Locate the cell with the specified text and output its (X, Y) center coordinate. 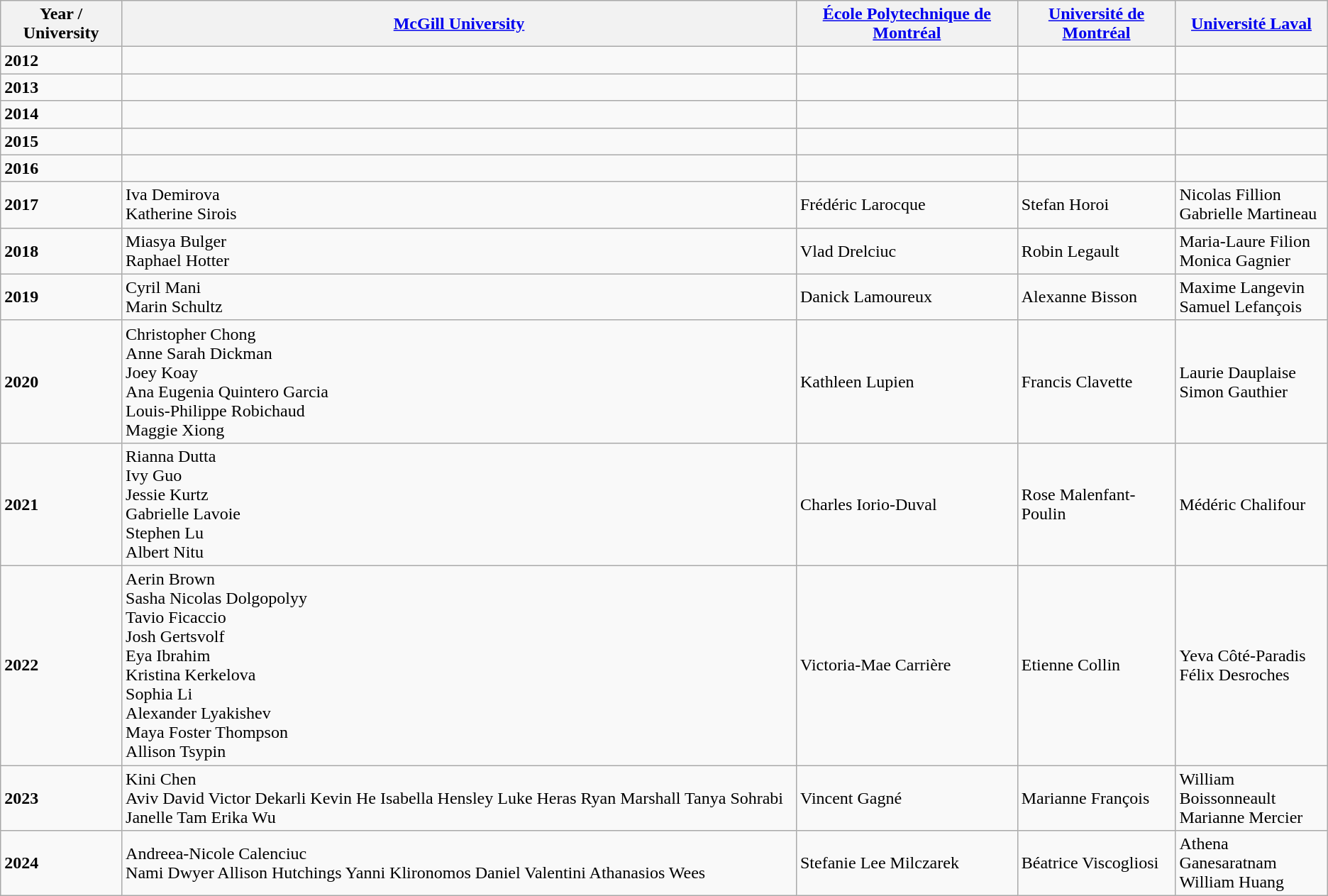
Kathleen Lupien (907, 382)
Francis Clavette (1097, 382)
Frédéric Larocque (907, 204)
Miasya BulgerRaphael Hotter (460, 251)
Laurie DauplaiseSimon Gauthier (1251, 382)
Robin Legault (1097, 251)
Rose Malenfant-Poulin (1097, 504)
Iva DemirovaKatherine Sirois (460, 204)
2015 (61, 141)
2020 (61, 382)
2013 (61, 87)
Year / University (61, 24)
École Polytechnique de Montréal (907, 24)
Etienne Collin (1097, 665)
Athena GanesaratnamWilliam Huang (1251, 863)
2022 (61, 665)
Université Laval (1251, 24)
Victoria-Mae Carrière (907, 665)
Cyril ManiMarin Schultz (460, 297)
Vincent Gagné (907, 797)
Maxime LangevinSamuel Lefançois (1251, 297)
2024 (61, 863)
William BoissonneaultMarianne Mercier (1251, 797)
2021 (61, 504)
Christopher ChongAnne Sarah DickmanJoey KoayAna Eugenia Quintero GarciaLouis-Philippe RobichaudMaggie Xiong (460, 382)
2018 (61, 251)
Stefan Horoi (1097, 204)
2016 (61, 168)
Danick Lamoureux (907, 297)
Kini ChenAviv David Victor Dekarli Kevin He Isabella Hensley Luke Heras Ryan Marshall Tanya Sohrabi Janelle Tam Erika Wu (460, 797)
Yeva Côté-ParadisFélix Desroches (1251, 665)
Vlad Drelciuc (907, 251)
2023 (61, 797)
2017 (61, 204)
2012 (61, 60)
McGill University (460, 24)
Maria-Laure FilionMonica Gagnier (1251, 251)
Andreea-Nicole CalenciucNami Dwyer Allison Hutchings Yanni Klironomos Daniel Valentini Athanasios Wees (460, 863)
Rianna DuttaIvy GuoJessie KurtzGabrielle LavoieStephen LuAlbert Nitu (460, 504)
Marianne François (1097, 797)
Université de Montréal (1097, 24)
Charles Iorio-Duval (907, 504)
Alexanne Bisson (1097, 297)
Médéric Chalifour (1251, 504)
2019 (61, 297)
2014 (61, 114)
Stefanie Lee Milczarek (907, 863)
Béatrice Viscogliosi (1097, 863)
Nicolas FillionGabrielle Martineau (1251, 204)
